Locate the cell with the specified text and output its (x, y) center coordinate. 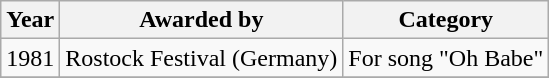
Category (446, 20)
For song "Oh Babe" (446, 58)
Year (30, 20)
Awarded by (202, 20)
1981 (30, 58)
Rostock Festival (Germany) (202, 58)
